Provide the (X, Y) coordinate of the cell's center where the given text is located.  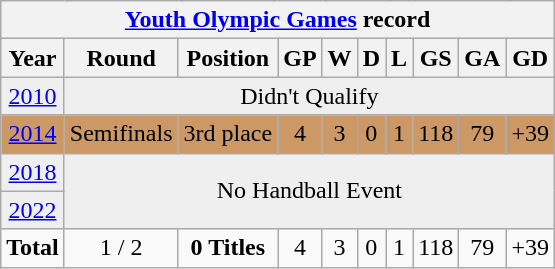
Didn't Qualify (309, 96)
W (340, 58)
Total (33, 248)
GS (436, 58)
1 / 2 (121, 248)
L (400, 58)
No Handball Event (309, 191)
Position (228, 58)
Round (121, 58)
Year (33, 58)
2014 (33, 134)
D (371, 58)
0 Titles (228, 248)
GD (530, 58)
2018 (33, 172)
3rd place (228, 134)
GA (482, 58)
2010 (33, 96)
2022 (33, 210)
Youth Olympic Games record (278, 20)
Semifinals (121, 134)
GP (300, 58)
